Locate the cell with the specified text and output its (x, y) center coordinate. 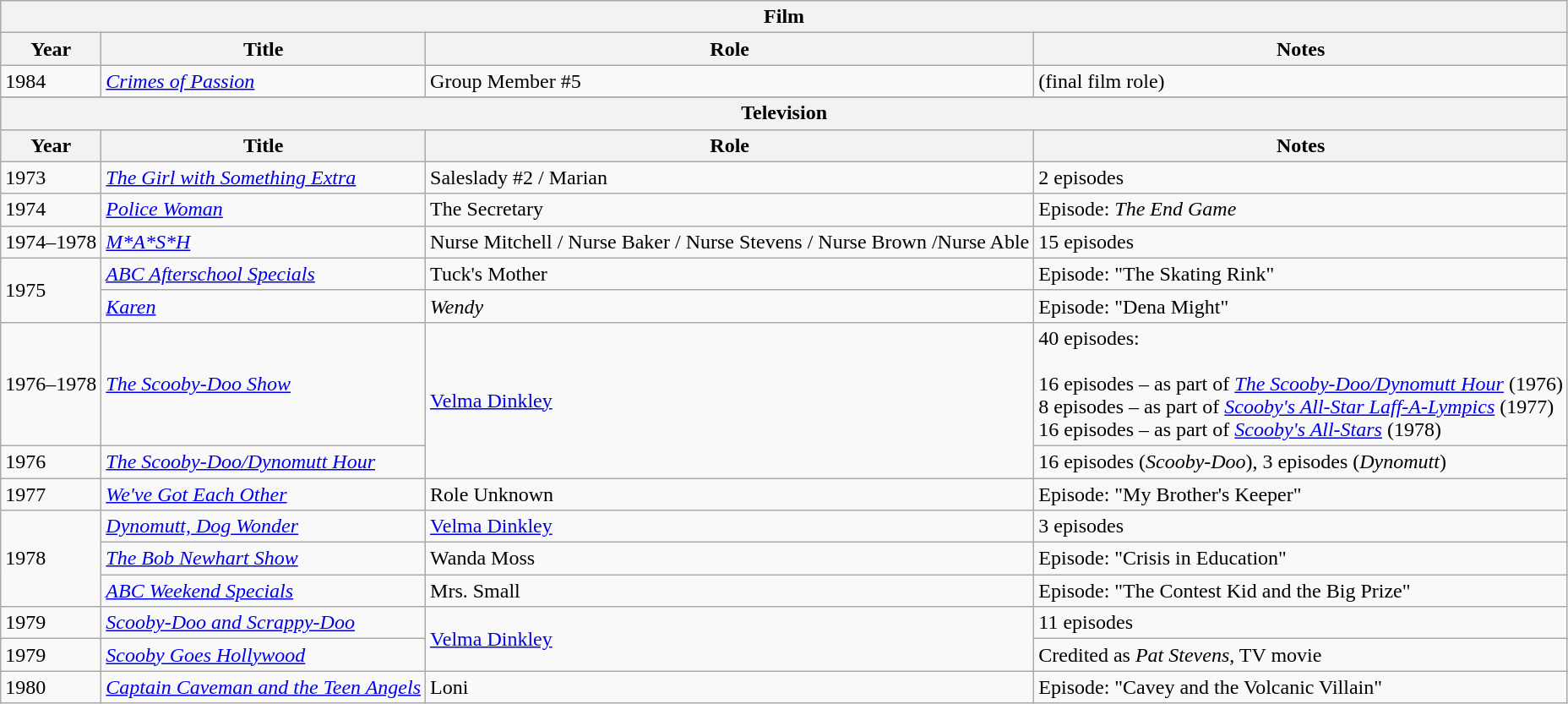
Role Unknown (730, 494)
We've Got Each Other (264, 494)
The Scooby-Doo Show (264, 384)
1978 (51, 559)
The Secretary (730, 210)
Film (784, 17)
Wendy (730, 306)
Episode: "Dena Might" (1301, 306)
Captain Caveman and the Teen Angels (264, 687)
1984 (51, 81)
The Bob Newhart Show (264, 559)
Credited as Pat Stevens, TV movie (1301, 655)
3 episodes (1301, 527)
2 episodes (1301, 177)
1976 (51, 461)
Scooby Goes Hollywood (264, 655)
ABC Afterschool Specials (264, 274)
1977 (51, 494)
The Girl with Something Extra (264, 177)
Police Woman (264, 210)
1974–1978 (51, 242)
Mrs. Small (730, 591)
Nurse Mitchell / Nurse Baker / Nurse Stevens / Nurse Brown /Nurse Able (730, 242)
Karen (264, 306)
The Scooby-Doo/Dynomutt Hour (264, 461)
1974 (51, 210)
Episode: "My Brother's Keeper" (1301, 494)
Episode: "The Skating Rink" (1301, 274)
16 episodes (Scooby-Doo), 3 episodes (Dynomutt) (1301, 461)
Loni (730, 687)
Wanda Moss (730, 559)
Episode: The End Game (1301, 210)
Saleslady #2 / Marian (730, 177)
11 episodes (1301, 623)
Dynomutt, Dog Wonder (264, 527)
15 episodes (1301, 242)
Crimes of Passion (264, 81)
Episode: "Crisis in Education" (1301, 559)
Tuck's Mother (730, 274)
Scooby-Doo and Scrappy-Doo (264, 623)
ABC Weekend Specials (264, 591)
1980 (51, 687)
Episode: "The Contest Kid and the Big Prize" (1301, 591)
1976–1978 (51, 384)
Television (784, 113)
M*A*S*H (264, 242)
1975 (51, 290)
Episode: "Cavey and the Volcanic Villain" (1301, 687)
(final film role) (1301, 81)
1973 (51, 177)
Group Member #5 (730, 81)
